Determine the [x, y] coordinate at the center of the cell enclosing the given text.  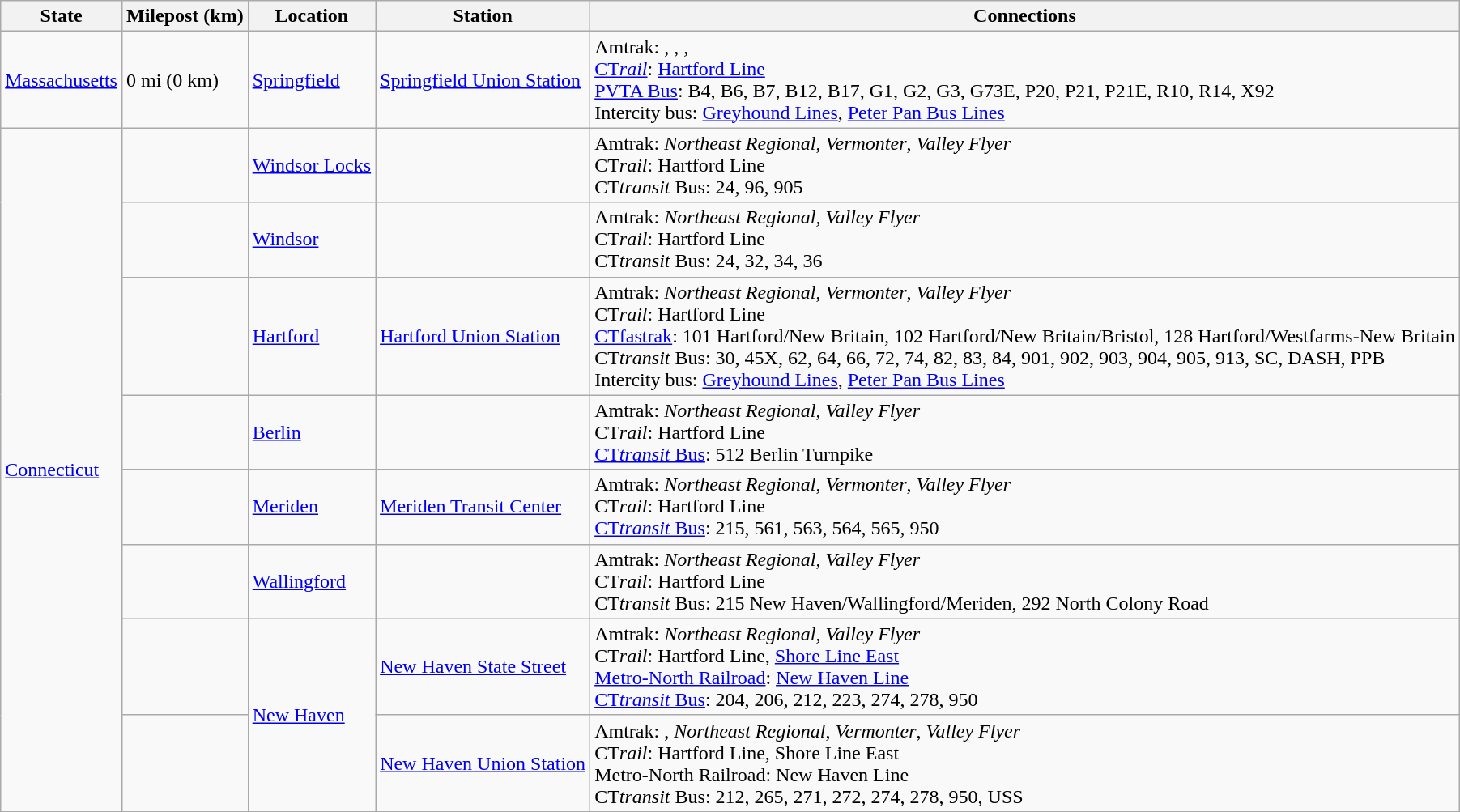
Location [311, 16]
Springfield [311, 79]
State [62, 16]
Amtrak: Northeast Regional, Valley Flyer CTrail: Hartford Line CTtransit Bus: 512 Berlin Turnpike [1025, 432]
Connecticut [62, 470]
Hartford [311, 336]
Hartford Union Station [483, 336]
New Haven Union Station [483, 763]
Meriden [311, 507]
Windsor Locks [311, 165]
Connections [1025, 16]
Meriden Transit Center [483, 507]
Amtrak: Northeast Regional, Vermonter, Valley Flyer CTrail: Hartford Line CTtransit Bus: 215, 561, 563, 564, 565, 950 [1025, 507]
New Haven State Street [483, 667]
Windsor [311, 240]
Amtrak: Northeast Regional, Valley Flyer CTrail: Hartford Line CTtransit Bus: 215 New Haven/Wallingford/Meriden, 292 North Colony Road [1025, 581]
Station [483, 16]
Springfield Union Station [483, 79]
Amtrak: Northeast Regional, Valley Flyer CTrail: Hartford Line CTtransit Bus: 24, 32, 34, 36 [1025, 240]
Amtrak: Northeast Regional, Vermonter, Valley Flyer CTrail: Hartford Line CTtransit Bus: 24, 96, 905 [1025, 165]
New Haven [311, 715]
Massachusetts [62, 79]
Wallingford [311, 581]
Milepost (km) [185, 16]
0 mi (0 km) [185, 79]
Berlin [311, 432]
